Output the [x, y] coordinate of the center of the cell containing the given text.  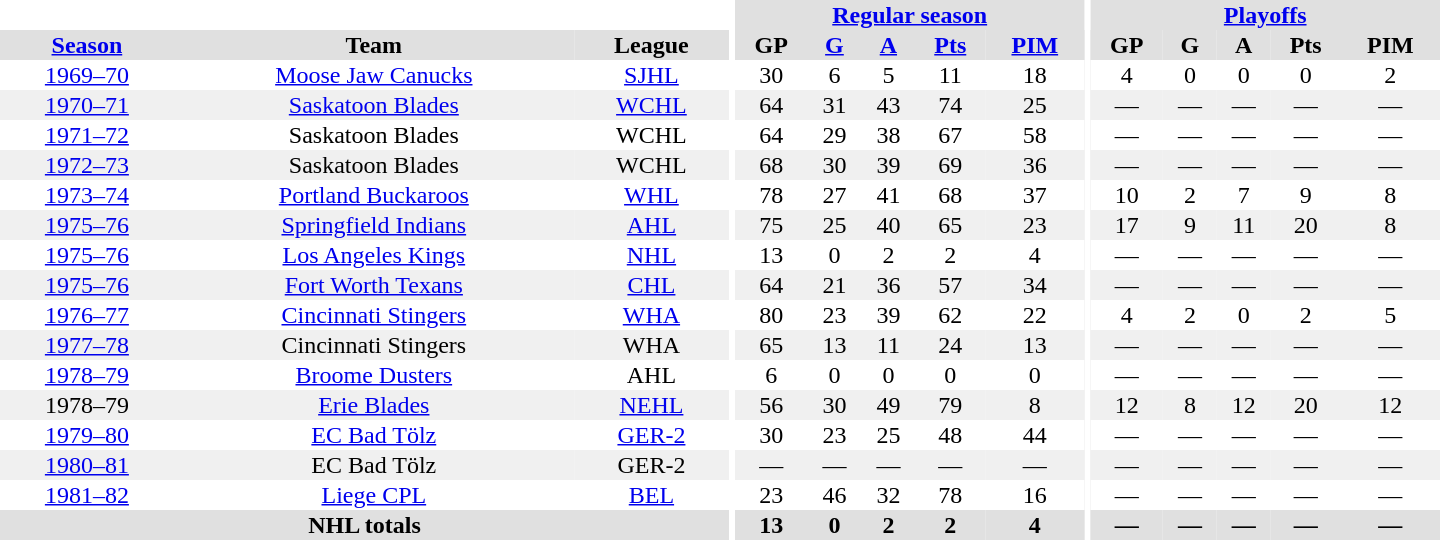
Season [87, 45]
69 [950, 165]
NHL totals [364, 525]
62 [950, 315]
32 [888, 495]
SJHL [652, 75]
10 [1126, 195]
34 [1034, 285]
1976–77 [87, 315]
Playoffs [1265, 15]
Broome Dusters [374, 375]
League [652, 45]
Portland Buckaroos [374, 195]
27 [835, 195]
NHL [652, 255]
7 [1244, 195]
75 [772, 225]
Team [374, 45]
CHL [652, 285]
48 [950, 435]
31 [835, 105]
79 [950, 405]
22 [1034, 315]
WHL [652, 195]
67 [950, 135]
Fort Worth Texans [374, 285]
1981–82 [87, 495]
18 [1034, 75]
74 [950, 105]
1969–70 [87, 75]
1973–74 [87, 195]
56 [772, 405]
40 [888, 225]
44 [1034, 435]
1977–78 [87, 345]
38 [888, 135]
58 [1034, 135]
49 [888, 405]
NEHL [652, 405]
1980–81 [87, 465]
21 [835, 285]
17 [1126, 225]
Erie Blades [374, 405]
1971–72 [87, 135]
29 [835, 135]
Regular season [910, 15]
Moose Jaw Canucks [374, 75]
16 [1034, 495]
Liege CPL [374, 495]
41 [888, 195]
1972–73 [87, 165]
80 [772, 315]
Springfield Indians [374, 225]
1970–71 [87, 105]
24 [950, 345]
37 [1034, 195]
46 [835, 495]
Los Angeles Kings [374, 255]
1979–80 [87, 435]
57 [950, 285]
43 [888, 105]
BEL [652, 495]
